Return the [x, y] coordinate for the center point of the cell that contains the specified text.  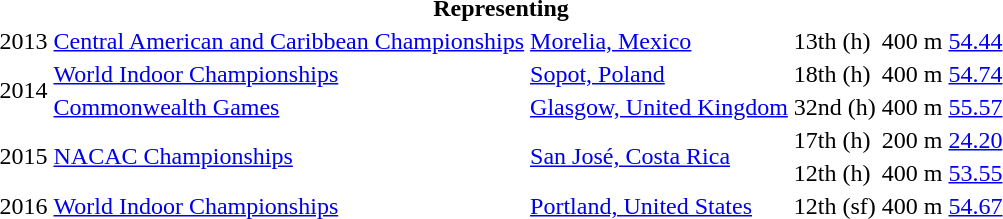
Sopot, Poland [660, 74]
Commonwealth Games [289, 107]
13th (h) [834, 41]
12th (h) [834, 173]
32nd (h) [834, 107]
Central American and Caribbean Championships [289, 41]
NACAC Championships [289, 156]
18th (h) [834, 74]
World Indoor Championships [289, 74]
17th (h) [834, 140]
200 m [912, 140]
San José, Costa Rica [660, 156]
Morelia, Mexico [660, 41]
Glasgow, United Kingdom [660, 107]
